From the cell containing the given text, extract its center point as [x, y] coordinate. 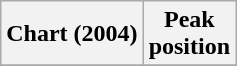
Chart (2004) [72, 34]
Peakposition [189, 34]
